Output the [X, Y] coordinate of the center of the cell containing the given text.  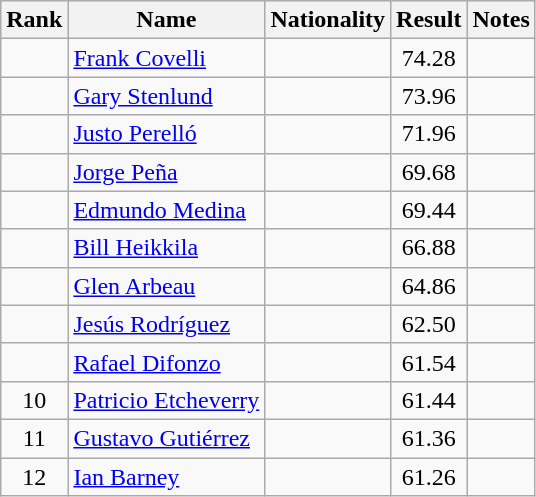
Frank Covelli [166, 58]
Nationality [328, 20]
Gustavo Gutiérrez [166, 438]
61.44 [429, 400]
Jesús Rodríguez [166, 324]
61.26 [429, 477]
Jorge Peña [166, 172]
Rank [34, 20]
Justo Perelló [166, 134]
74.28 [429, 58]
64.86 [429, 286]
Notes [501, 20]
69.44 [429, 210]
Bill Heikkila [166, 248]
62.50 [429, 324]
Ian Barney [166, 477]
69.68 [429, 172]
71.96 [429, 134]
Rafael Difonzo [166, 362]
Name [166, 20]
10 [34, 400]
Gary Stenlund [166, 96]
61.36 [429, 438]
11 [34, 438]
Patricio Etcheverry [166, 400]
12 [34, 477]
66.88 [429, 248]
Glen Arbeau [166, 286]
Edmundo Medina [166, 210]
61.54 [429, 362]
73.96 [429, 96]
Result [429, 20]
